Search for the cell housing the specified text and yield its (x, y) center coordinate. 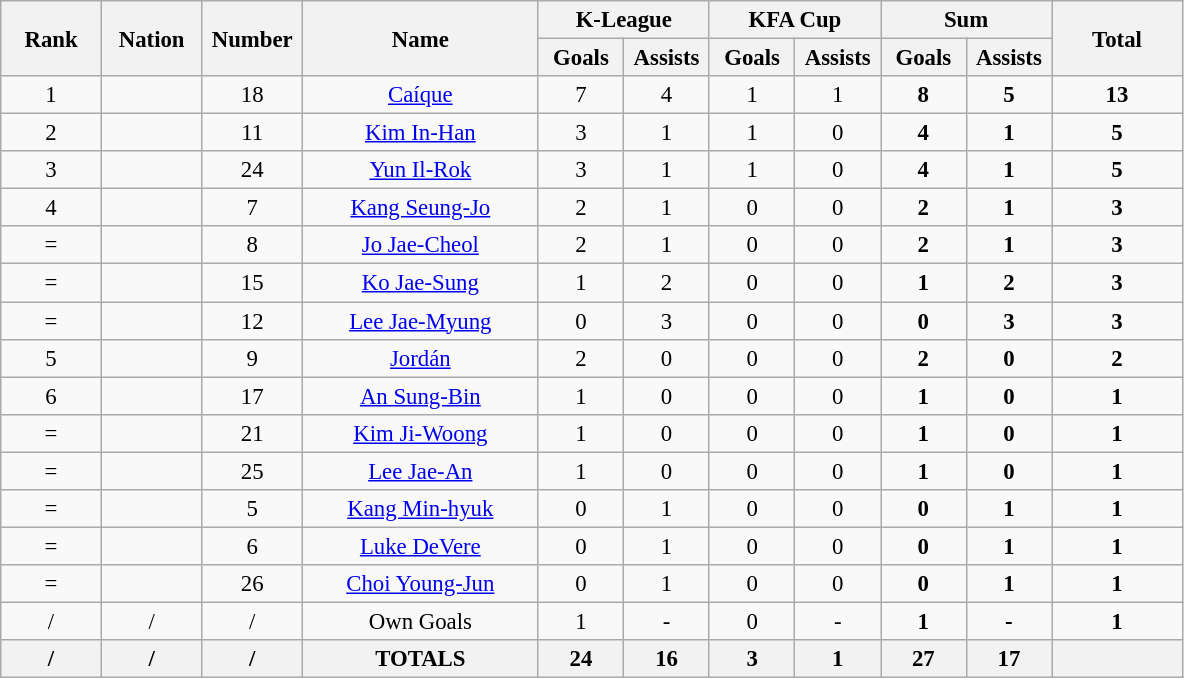
26 (252, 584)
Kim In-Han (421, 133)
Kim Ji-Woong (421, 433)
Yun Il-Rok (421, 170)
Total (1118, 38)
Sum (966, 20)
15 (252, 283)
Caíque (421, 95)
Nation (152, 38)
25 (252, 471)
27 (923, 659)
9 (252, 358)
An Sung-Bin (421, 396)
Number (252, 38)
Jordán (421, 358)
12 (252, 321)
11 (252, 133)
18 (252, 95)
Rank (52, 38)
Ko Jae-Sung (421, 283)
21 (252, 433)
Name (421, 38)
Kang Seung-Jo (421, 208)
K-League (624, 20)
Own Goals (421, 621)
Lee Jae-An (421, 471)
Jo Jae-Cheol (421, 245)
Luke DeVere (421, 546)
Choi Young-Jun (421, 584)
TOTALS (421, 659)
Kang Min-hyuk (421, 509)
16 (667, 659)
Lee Jae-Myung (421, 321)
13 (1118, 95)
KFA Cup (794, 20)
